Search for the cell housing the specified text and yield its [x, y] center coordinate. 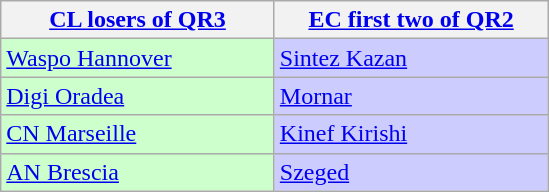
Kinef Kirishi [411, 134]
EC first two of QR2 [411, 20]
Szeged [411, 172]
Mornar [411, 96]
Digi Oradea [138, 96]
Sintez Kazan [411, 58]
AN Brescia [138, 172]
CL losers of QR3 [138, 20]
Waspo Hannover [138, 58]
CN Marseille [138, 134]
